Detect which cell encompasses the target text, then output its (X, Y) center coordinate. 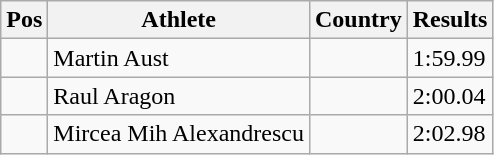
1:59.99 (450, 58)
Raul Aragon (179, 96)
2:00.04 (450, 96)
Country (358, 20)
Results (450, 20)
Athlete (179, 20)
Martin Aust (179, 58)
Mircea Mih Alexandrescu (179, 134)
Pos (24, 20)
2:02.98 (450, 134)
